Locate the cell with the specified text and output its [x, y] center coordinate. 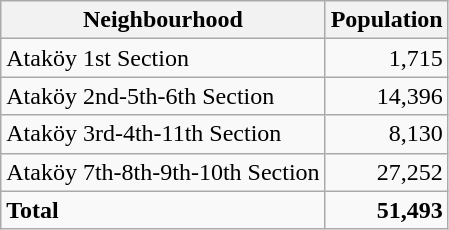
27,252 [386, 172]
Ataköy 1st Section [163, 58]
Total [163, 210]
14,396 [386, 96]
51,493 [386, 210]
Population [386, 20]
8,130 [386, 134]
Ataköy 2nd-5th-6th Section [163, 96]
1,715 [386, 58]
Ataköy 7th-8th-9th-10th Section [163, 172]
Neighbourhood [163, 20]
Ataköy 3rd-4th-11th Section [163, 134]
